Output the (x, y) coordinate of the center of the cell containing the given text.  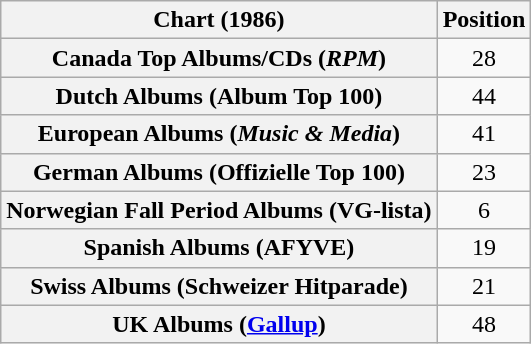
23 (484, 172)
Canada Top Albums/CDs (RPM) (219, 58)
21 (484, 286)
Norwegian Fall Period Albums (VG-lista) (219, 210)
UK Albums (Gallup) (219, 324)
41 (484, 134)
German Albums (Offizielle Top 100) (219, 172)
European Albums (Music & Media) (219, 134)
44 (484, 96)
Position (484, 20)
6 (484, 210)
28 (484, 58)
Spanish Albums (AFYVE) (219, 248)
Dutch Albums (Album Top 100) (219, 96)
Swiss Albums (Schweizer Hitparade) (219, 286)
Chart (1986) (219, 20)
48 (484, 324)
19 (484, 248)
